Find where the given text appears and provide that cell's center as (x, y) coordinate. 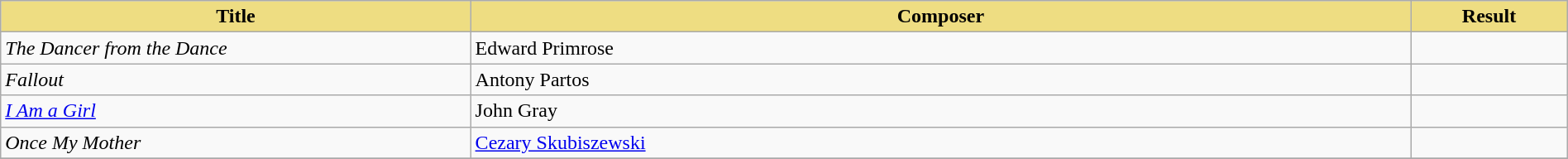
Title (236, 17)
Edward Primrose (941, 48)
Once My Mother (236, 142)
I Am a Girl (236, 111)
Cezary Skubiszewski (941, 142)
Result (1489, 17)
Fallout (236, 79)
John Gray (941, 111)
The Dancer from the Dance (236, 48)
Composer (941, 17)
Antony Partos (941, 79)
